Pinpoint the cell where the given text exists, returning its (X, Y) midpoint coordinate. 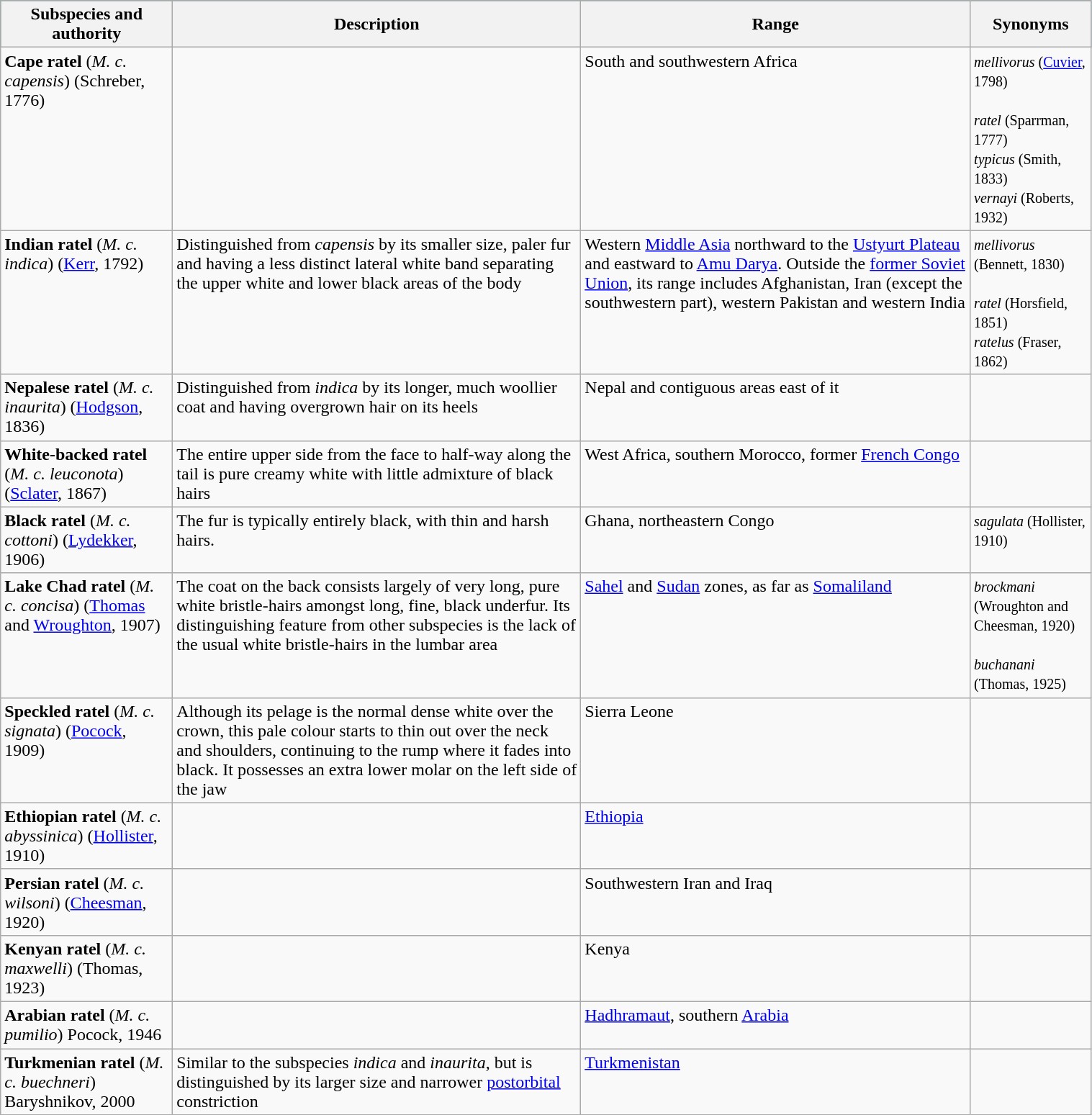
Sahel and Sudan zones, as far as Somaliland (776, 635)
Nepal and contiguous areas east of it (776, 407)
South and southwestern Africa (776, 139)
Description (377, 24)
Cape ratel (M. c. capensis) (Schreber, 1776) (86, 139)
Indian ratel (M. c. indica) (Kerr, 1792) (86, 302)
Kenyan ratel (M. c. maxwelli) (Thomas, 1923) (86, 968)
Subspecies and authority (86, 24)
Sierra Leone (776, 750)
Ghana, northeastern Congo (776, 540)
mellivorus (Cuvier, 1798)ratel (Sparrman, 1777) typicus (Smith, 1833) vernayi (Roberts, 1932) (1031, 139)
The entire upper side from the face to half-way along the tail is pure creamy white with little admixture of black hairs (377, 474)
Range (776, 24)
mellivorus (Bennett, 1830)ratel (Horsfield, 1851) ratelus (Fraser, 1862) (1031, 302)
sagulata (Hollister, 1910) (1031, 540)
Black ratel (M. c. cottoni) (Lydekker, 1906) (86, 540)
Turkmenian ratel (M. c. buechneri) Baryshnikov, 2000 (86, 1081)
Persian ratel (M. c. wilsoni) (Cheesman, 1920) (86, 902)
Southwestern Iran and Iraq (776, 902)
Synonyms (1031, 24)
Lake Chad ratel (M. c. concisa) (Thomas and Wroughton, 1907) (86, 635)
Similar to the subspecies indica and inaurita, but is distinguished by its larger size and narrower postorbital constriction (377, 1081)
West Africa, southern Morocco, former French Congo (776, 474)
brockmani (Wroughton and Cheesman, 1920)buchanani (Thomas, 1925) (1031, 635)
Kenya (776, 968)
Nepalese ratel (M. c. inaurita) (Hodgson, 1836) (86, 407)
Distinguished from indica by its longer, much woollier coat and having overgrown hair on its heels (377, 407)
White-backed ratel (M. c. leuconota) (Sclater, 1867) (86, 474)
Ethiopia (776, 836)
The fur is typically entirely black, with thin and harsh hairs. (377, 540)
Arabian ratel (M. c. pumilio) Pocock, 1946 (86, 1025)
Ethiopian ratel (M. c. abyssinica) (Hollister, 1910) (86, 836)
Turkmenistan (776, 1081)
Hadhramaut, southern Arabia (776, 1025)
Speckled ratel (M. c. signata) (Pocock, 1909) (86, 750)
